Capture the cell that displays the provided text and extract its (X, Y) central coordinate. 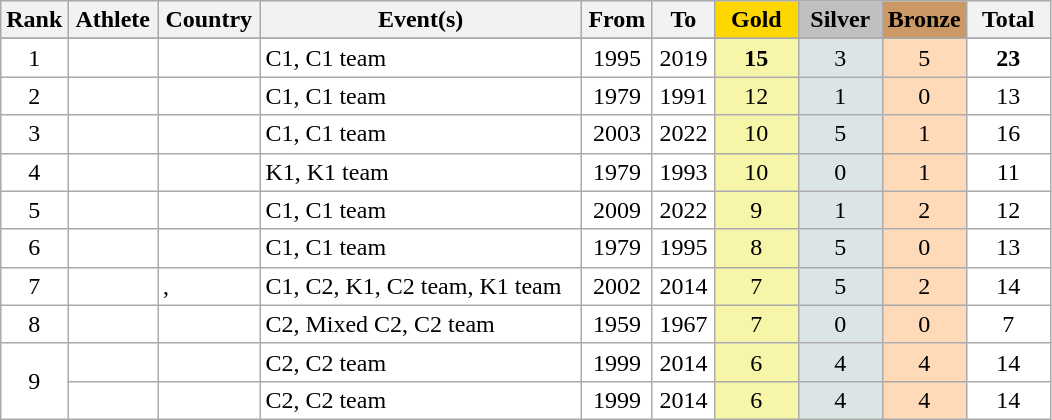
Rank (34, 20)
1967 (683, 324)
23 (1008, 58)
Athlete (113, 20)
1959 (616, 324)
2002 (616, 286)
1991 (683, 96)
Event(s) (420, 20)
15 (756, 58)
To (683, 20)
2009 (616, 210)
From (616, 20)
1993 (683, 172)
Silver (840, 20)
C2, Mixed C2, C2 team (420, 324)
2019 (683, 58)
11 (1008, 172)
Bronze (924, 20)
Country (209, 20)
Gold (756, 20)
2003 (616, 134)
K1, K1 team (420, 172)
Total (1008, 20)
, (209, 286)
C1, C2, K1, C2 team, K1 team (420, 286)
16 (1008, 134)
